Capture the cell that displays the provided text and extract its (x, y) central coordinate. 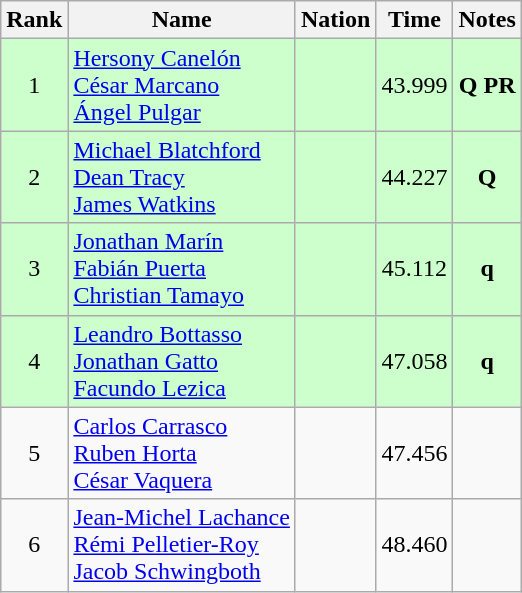
5 (34, 453)
Jean‐Michel LachanceRémi Pelletier-RoyJacob Schwingboth (182, 545)
Notes (487, 20)
4 (34, 361)
47.456 (414, 453)
45.112 (414, 269)
Time (414, 20)
1 (34, 85)
3 (34, 269)
Rank (34, 20)
Leandro BottassoJonathan GattoFacundo Lezica (182, 361)
Nation (335, 20)
Jonathan MarínFabián PuertaChristian Tamayo (182, 269)
Carlos CarrascoRuben HortaCésar Vaquera (182, 453)
Hersony CanelónCésar MarcanoÁngel Pulgar (182, 85)
48.460 (414, 545)
43.999 (414, 85)
Q (487, 177)
6 (34, 545)
Name (182, 20)
47.058 (414, 361)
Michael BlatchfordDean TracyJames Watkins (182, 177)
44.227 (414, 177)
2 (34, 177)
Q PR (487, 85)
